Determine the (x, y) coordinate at the center of the cell enclosing the given text.  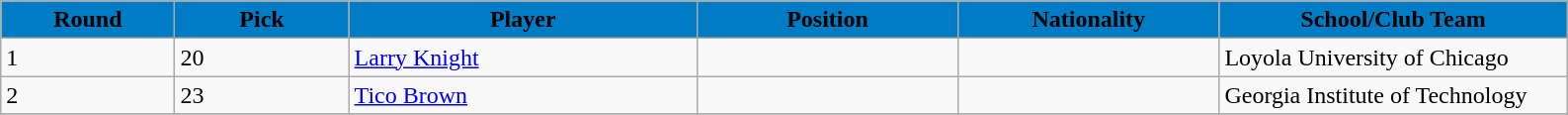
Player (523, 20)
Loyola University of Chicago (1393, 57)
Position (827, 20)
2 (88, 95)
23 (262, 95)
1 (88, 57)
Nationality (1089, 20)
School/Club Team (1393, 20)
Pick (262, 20)
Tico Brown (523, 95)
Georgia Institute of Technology (1393, 95)
Round (88, 20)
20 (262, 57)
Larry Knight (523, 57)
